From the cell containing the given text, extract its center point as [X, Y] coordinate. 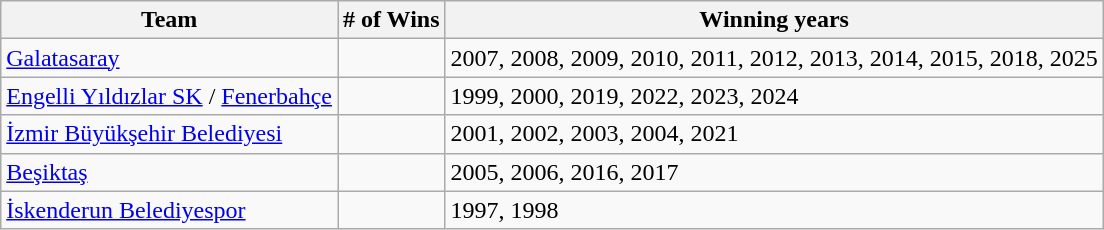
Winning years [774, 20]
Beşiktaş [170, 172]
# of Wins [392, 20]
1999, 2000, 2019, 2022, 2023, 2024 [774, 96]
Engelli Yıldızlar SK / Fenerbahçe [170, 96]
2005, 2006, 2016, 2017 [774, 172]
İskenderun Belediyespor [170, 210]
Team [170, 20]
2001, 2002, 2003, 2004, 2021 [774, 134]
2007, 2008, 2009, 2010, 2011, 2012, 2013, 2014, 2015, 2018, 2025 [774, 58]
1997, 1998 [774, 210]
Galatasaray [170, 58]
İzmir Büyükşehir Belediyesi [170, 134]
